Locate the cell with the specified text and output its (x, y) center coordinate. 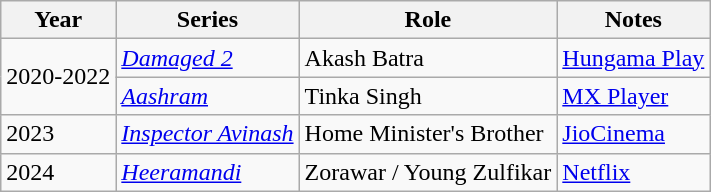
Home Minister's Brother (428, 134)
MX Player (634, 96)
Notes (634, 20)
Inspector Avinash (208, 134)
Year (58, 20)
2020-2022 (58, 77)
Tinka Singh (428, 96)
Netflix (634, 172)
2023 (58, 134)
2024 (58, 172)
JioCinema (634, 134)
Akash Batra (428, 58)
Hungama Play (634, 58)
Damaged 2 (208, 58)
Role (428, 20)
Zorawar / Young Zulfikar (428, 172)
Aashram (208, 96)
Series (208, 20)
Heeramandi (208, 172)
